Extract the [X, Y] coordinate from the center of the cell holding the provided text.  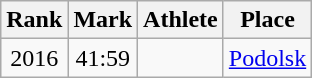
41:59 [103, 58]
Mark [103, 20]
Rank [34, 20]
Podolsk [267, 58]
Athlete [181, 20]
2016 [34, 58]
Place [267, 20]
